Find where the given text appears and provide that cell's center as [x, y] coordinate. 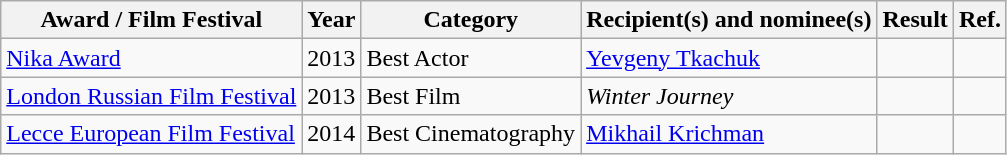
Award / Film Festival [152, 20]
Year [332, 20]
Best Film [471, 96]
Winter Journey [729, 96]
Recipient(s) and nominee(s) [729, 20]
Nika Award [152, 58]
Result [915, 20]
2014 [332, 134]
Lecce European Film Festival [152, 134]
London Russian Film Festival [152, 96]
Best Actor [471, 58]
Yevgeny Tkachuk [729, 58]
Best Cinematography [471, 134]
Ref. [980, 20]
Category [471, 20]
Mikhail Krichman [729, 134]
